Provide the [x, y] coordinate of the cell's center where the given text is located.  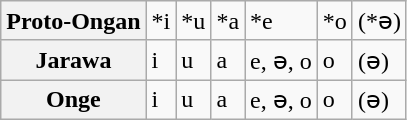
*a [228, 21]
*u [194, 21]
*i [161, 21]
Onge [74, 100]
*o [334, 21]
(*ə) [379, 21]
Proto-Ongan [74, 21]
Jarawa [74, 60]
*e [282, 21]
